Locate the cell with the specified text and output its [X, Y] center coordinate. 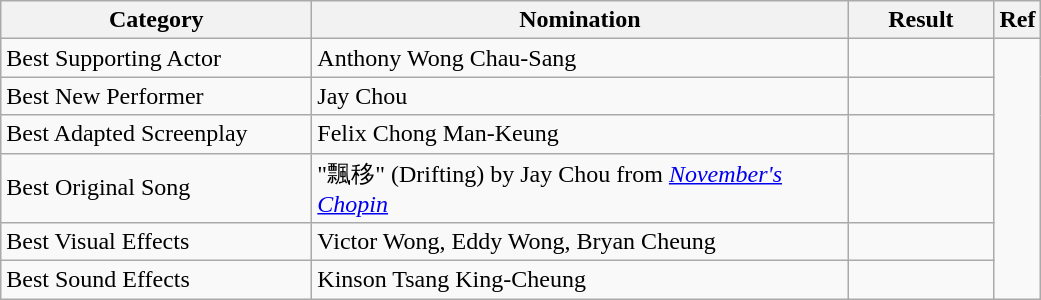
Victor Wong, Eddy Wong, Bryan Cheung [580, 242]
Category [156, 20]
Jay Chou [580, 96]
Best Visual Effects [156, 242]
Result [921, 20]
Felix Chong Man-Keung [580, 134]
Best New Performer [156, 96]
Best Sound Effects [156, 280]
Nomination [580, 20]
Best Original Song [156, 188]
Best Supporting Actor [156, 58]
"飄移" (Drifting) by Jay Chou from November's Chopin [580, 188]
Best Adapted Screenplay [156, 134]
Ref [1018, 20]
Kinson Tsang King-Cheung [580, 280]
Anthony Wong Chau-Sang [580, 58]
